For the text-containing cell, return its midpoint in (x, y) coordinate format. 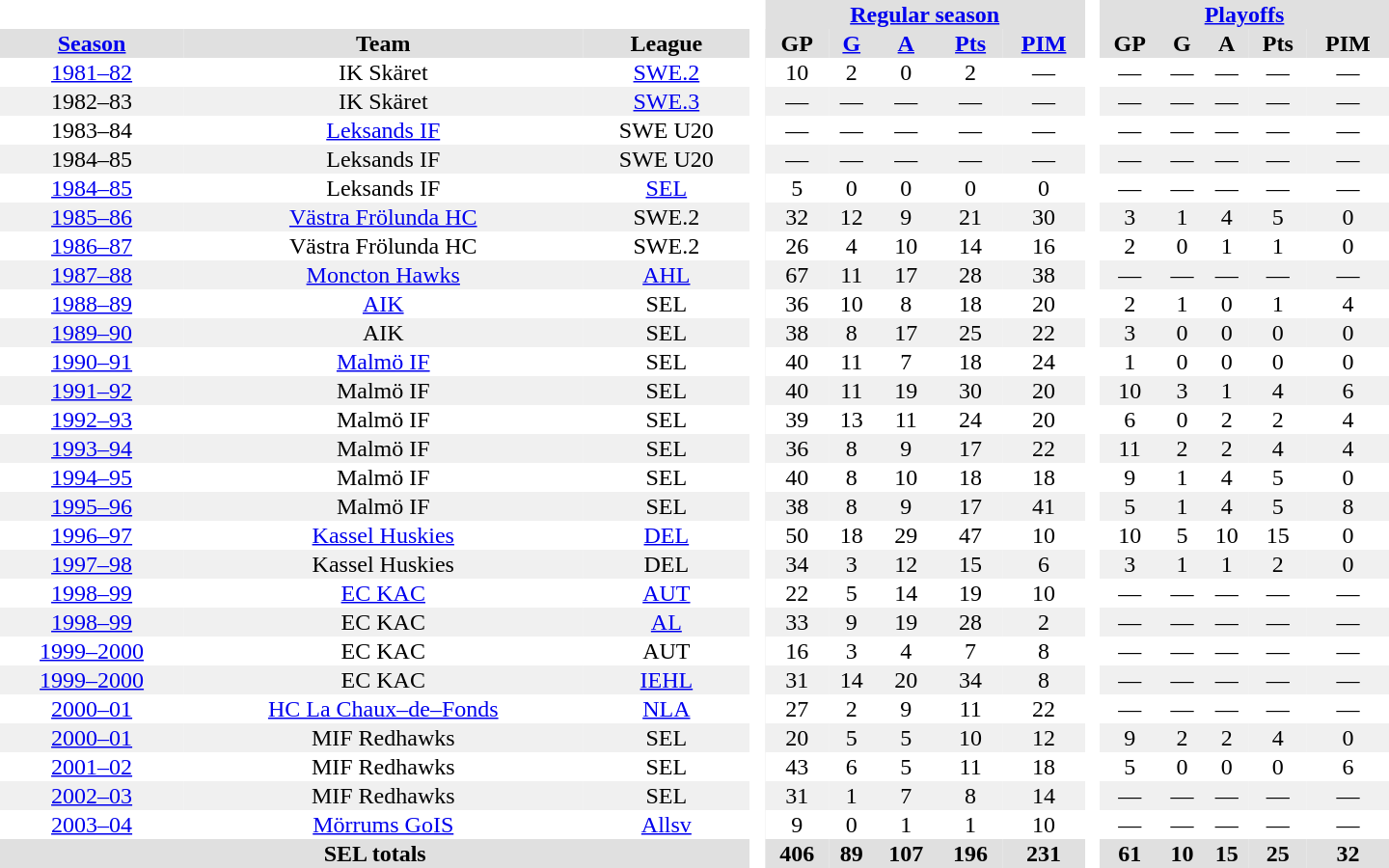
1981–82 (92, 72)
AHL (666, 275)
1992–93 (92, 420)
1997–98 (92, 564)
1989–90 (92, 333)
26 (797, 246)
Regular season (925, 14)
Team (383, 43)
1987–88 (92, 275)
1988–89 (92, 304)
1995–96 (92, 506)
AL (666, 622)
1986–87 (92, 246)
2002–03 (92, 796)
2003–04 (92, 825)
1982–83 (92, 101)
1983–84 (92, 130)
33 (797, 622)
89 (852, 854)
Moncton Hawks (383, 275)
2001–02 (92, 767)
196 (970, 854)
IEHL (666, 680)
Season (92, 43)
1994–95 (92, 477)
43 (797, 767)
1990–91 (92, 362)
50 (797, 535)
29 (907, 535)
Mörrums GoIS (383, 825)
Allsv (666, 825)
61 (1130, 854)
27 (797, 709)
21 (970, 217)
Playoffs (1244, 14)
107 (907, 854)
231 (1044, 854)
1993–94 (92, 448)
SWE.3 (666, 101)
13 (852, 420)
1996–97 (92, 535)
47 (970, 535)
406 (797, 854)
SEL totals (374, 854)
League (666, 43)
41 (1044, 506)
1985–86 (92, 217)
1991–92 (92, 391)
NLA (666, 709)
39 (797, 420)
67 (797, 275)
HC La Chaux–de–Fonds (383, 709)
